Extract the [X, Y] coordinate from the center of the cell holding the provided text.  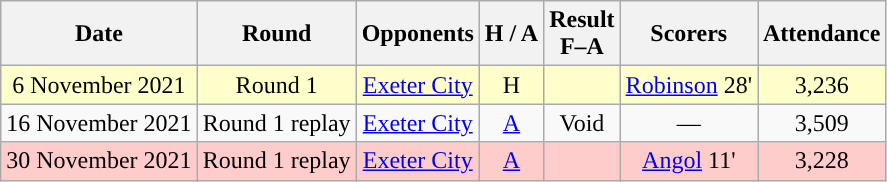
16 November 2021 [99, 123]
Robinson 28' [688, 85]
Round [276, 34]
Angol 11' [688, 161]
H [511, 85]
ResultF–A [582, 34]
30 November 2021 [99, 161]
Attendance [822, 34]
3,236 [822, 85]
Round 1 [276, 85]
3,228 [822, 161]
Date [99, 34]
3,509 [822, 123]
— [688, 123]
6 November 2021 [99, 85]
Scorers [688, 34]
Opponents [418, 34]
Void [582, 123]
H / A [511, 34]
